Return (X, Y) of the center of cell containing provided text 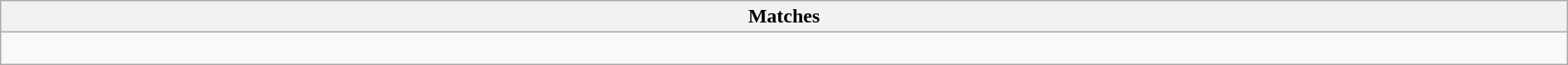
Matches (784, 17)
